Find where the given text appears and provide that cell's center as [x, y] coordinate. 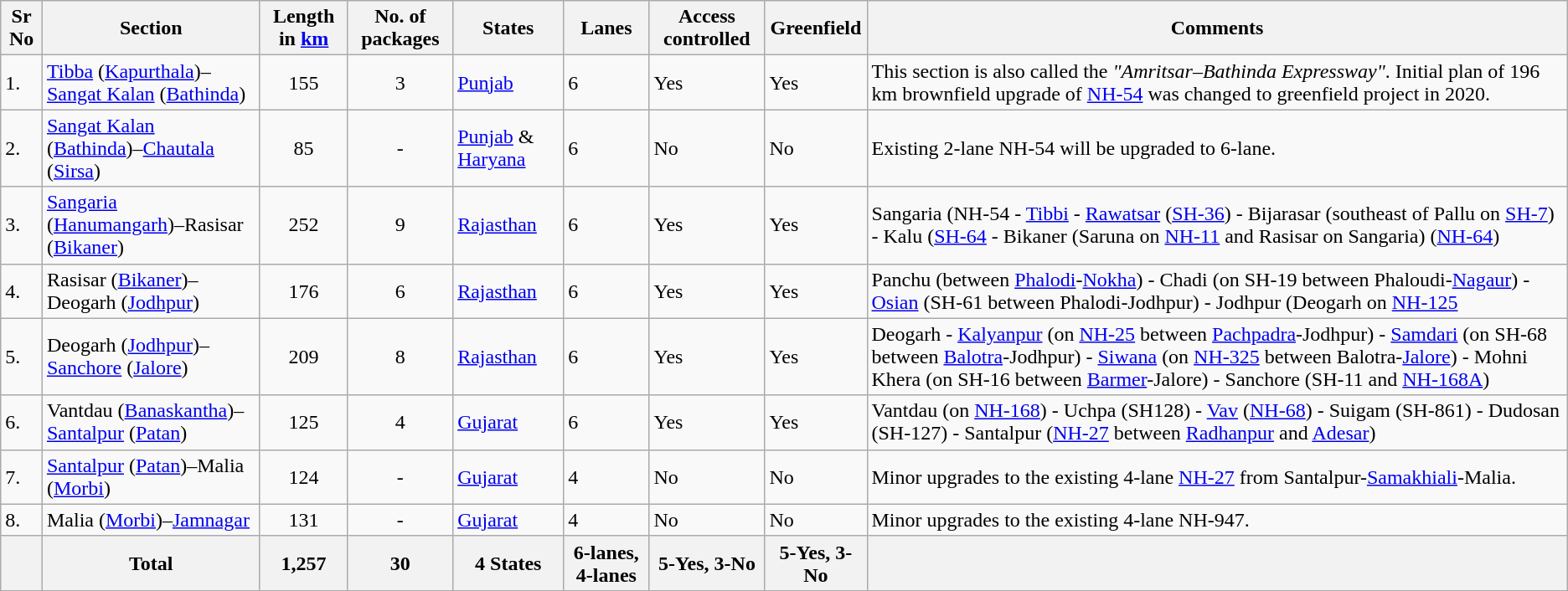
Sangat Kalan (Bathinda)–Chautala (Sirsa) [151, 148]
Malia (Morbi)–Jamnagar [151, 520]
5. [22, 357]
9 [400, 225]
4 States [508, 563]
Deogarh (Jodhpur)–Sanchore (Jalore) [151, 357]
155 [303, 82]
2. [22, 148]
Existing 2-lane NH-54 will be upgraded to 6-lane. [1217, 148]
Lanes [606, 28]
85 [303, 148]
30 [400, 563]
Sangaria (Hanumangarh)–Rasisar (Bikaner) [151, 225]
Rasisar (Bikaner)–Deogarh (Jodhpur) [151, 291]
Punjab [508, 82]
Minor upgrades to the existing 4-lane NH-947. [1217, 520]
6-lanes, 4-lanes [606, 563]
4. [22, 291]
124 [303, 477]
252 [303, 225]
Section [151, 28]
Total [151, 563]
Tibba (Kapurthala)–Sangat Kalan (Bathinda) [151, 82]
7. [22, 477]
Greenfield [816, 28]
8. [22, 520]
No. of packages [400, 28]
Minor upgrades to the existing 4-lane NH-27 from Santalpur-Samakhiali-Malia. [1217, 477]
Panchu (between Phalodi-Nokha) - Chadi (on SH-19 between Phaloudi-Nagaur) - Osian (SH-61 between Phalodi-Jodhpur) - Jodhpur (Deogarh on NH-125 [1217, 291]
Sr No [22, 28]
Santalpur (Patan)–Malia (Morbi) [151, 477]
125 [303, 422]
Access controlled [707, 28]
209 [303, 357]
176 [303, 291]
131 [303, 520]
6. [22, 422]
3 [400, 82]
Vantdau (Banaskantha)–Santalpur (Patan) [151, 422]
Comments [1217, 28]
8 [400, 357]
Punjab & Haryana [508, 148]
3. [22, 225]
Vantdau (on NH-168) - Uchpa (SH128) - Vav (NH-68) - Suigam (SH-861) - Dudosan (SH-127) - Santalpur (NH-27 between Radhanpur and Adesar) [1217, 422]
States [508, 28]
1. [22, 82]
Length in km [303, 28]
1,257 [303, 563]
